Provide the [x, y] coordinate of the cell's center where the given text is located.  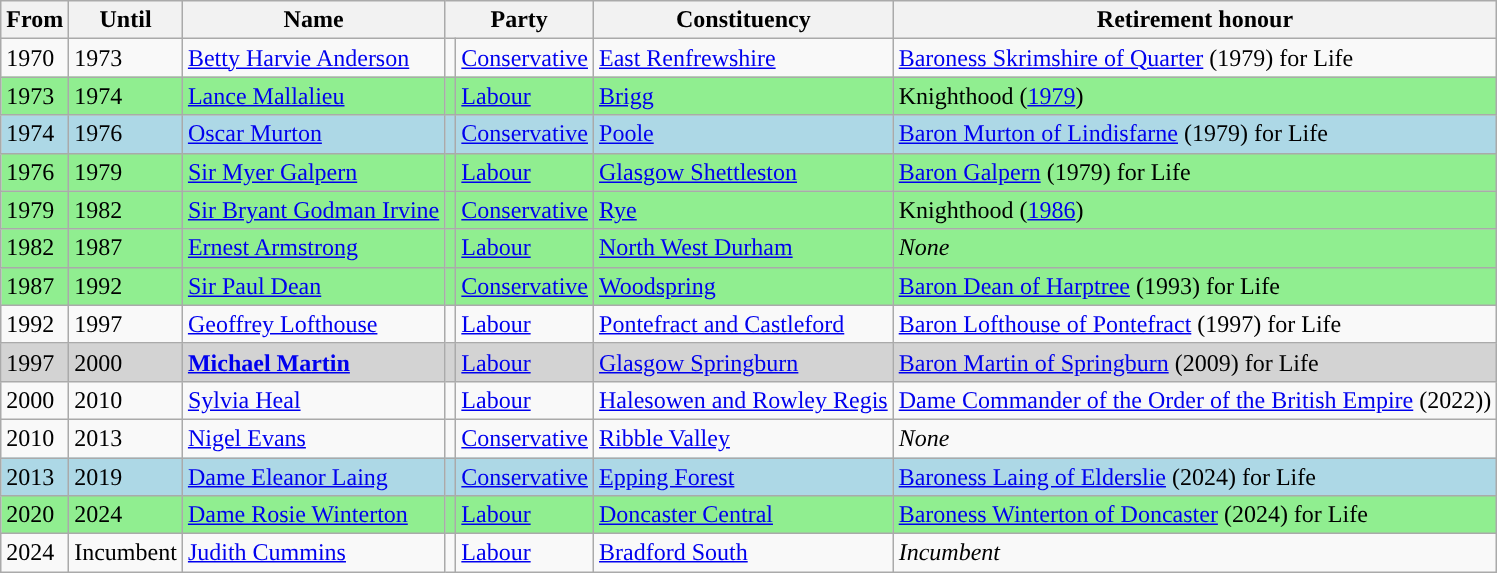
Judith Cummins [313, 553]
Bradford South [744, 553]
Ribble Valley [744, 438]
Pontefract and Castleford [744, 324]
Baroness Skrimshire of Quarter (1979) for Life [1195, 58]
North West Durham [744, 248]
Sir Paul Dean [313, 286]
Lance Mallalieu [313, 96]
Michael Martin [313, 362]
Glasgow Springburn [744, 362]
East Renfrewshire [744, 58]
From [35, 20]
Betty Harvie Anderson [313, 58]
2019 [126, 477]
Dame Eleanor Laing [313, 477]
Nigel Evans [313, 438]
Baron Martin of Springburn (2009) for Life [1195, 362]
Epping Forest [744, 477]
Knighthood (1979) [1195, 96]
Baron Lofthouse of Pontefract (1997) for Life [1195, 324]
Name [313, 20]
Baron Dean of Harptree (1993) for Life [1195, 286]
Dame Commander of the Order of the British Empire (2022)) [1195, 400]
Party [520, 20]
Baroness Winterton of Doncaster (2024) for Life [1195, 515]
Constituency [744, 20]
Sir Bryant Godman Irvine [313, 210]
Baron Murton of Lindisfarne (1979) for Life [1195, 134]
Geoffrey Lofthouse [313, 324]
Poole [744, 134]
2020 [35, 515]
Knighthood (1986) [1195, 210]
Sylvia Heal [313, 400]
1970 [35, 58]
Glasgow Shettleston [744, 172]
Oscar Murton [313, 134]
Retirement honour [1195, 20]
Woodspring [744, 286]
Baron Galpern (1979) for Life [1195, 172]
Sir Myer Galpern [313, 172]
Brigg [744, 96]
Halesowen and Rowley Regis [744, 400]
Until [126, 20]
Baroness Laing of Elderslie (2024) for Life [1195, 477]
Ernest Armstrong [313, 248]
Rye [744, 210]
Dame Rosie Winterton [313, 515]
Doncaster Central [744, 515]
